For the text-containing cell, return its midpoint in [x, y] coordinate format. 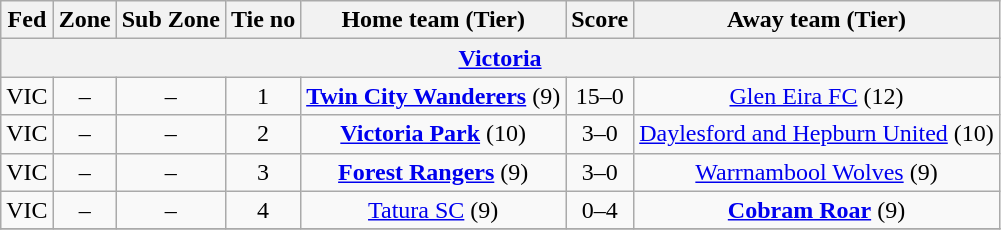
Sub Zone [170, 20]
0–4 [600, 210]
Tatura SC (9) [434, 210]
Fed [27, 20]
1 [262, 96]
2 [262, 134]
Warrnambool Wolves (9) [817, 172]
Twin City Wanderers (9) [434, 96]
Home team (Tier) [434, 20]
Away team (Tier) [817, 20]
3 [262, 172]
Forest Rangers (9) [434, 172]
Cobram Roar (9) [817, 210]
Tie no [262, 20]
Victoria [500, 58]
15–0 [600, 96]
Glen Eira FC (12) [817, 96]
Score [600, 20]
4 [262, 210]
Zone [84, 20]
Daylesford and Hepburn United (10) [817, 134]
Victoria Park (10) [434, 134]
